For the text-containing cell, return its midpoint in [X, Y] coordinate format. 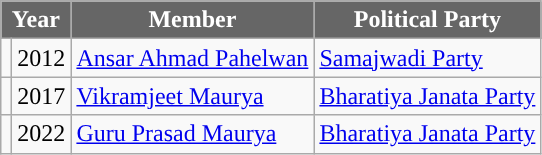
Member [192, 20]
Guru Prasad Maurya [192, 134]
Vikramjeet Maurya [192, 96]
Ansar Ahmad Pahelwan [192, 58]
Political Party [428, 20]
2012 [42, 58]
Year [36, 20]
Samajwadi Party [428, 58]
2017 [42, 96]
2022 [42, 134]
